Output the [X, Y] coordinate of the center of the cell containing the given text.  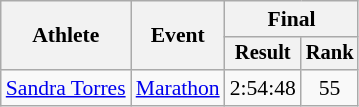
2:54:48 [263, 88]
Rank [330, 54]
Event [178, 36]
Marathon [178, 88]
Result [263, 54]
Athlete [66, 36]
Final [292, 19]
55 [330, 88]
Sandra Torres [66, 88]
